Return the [X, Y] coordinate for the center point of the cell that contains the specified text.  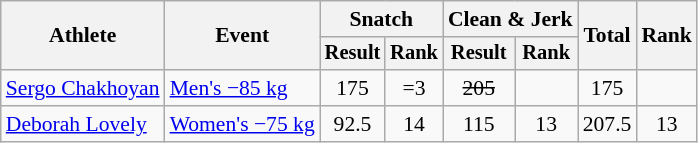
205 [479, 88]
Snatch [382, 19]
14 [414, 124]
207.5 [608, 124]
Event [242, 36]
115 [479, 124]
Clean & Jerk [510, 19]
Deborah Lovely [83, 124]
92.5 [353, 124]
Athlete [83, 36]
Men's −85 kg [242, 88]
Total [608, 36]
=3 [414, 88]
Sergo Chakhoyan [83, 88]
Women's −75 kg [242, 124]
